Detect which cell encompasses the target text, then output its [X, Y] center coordinate. 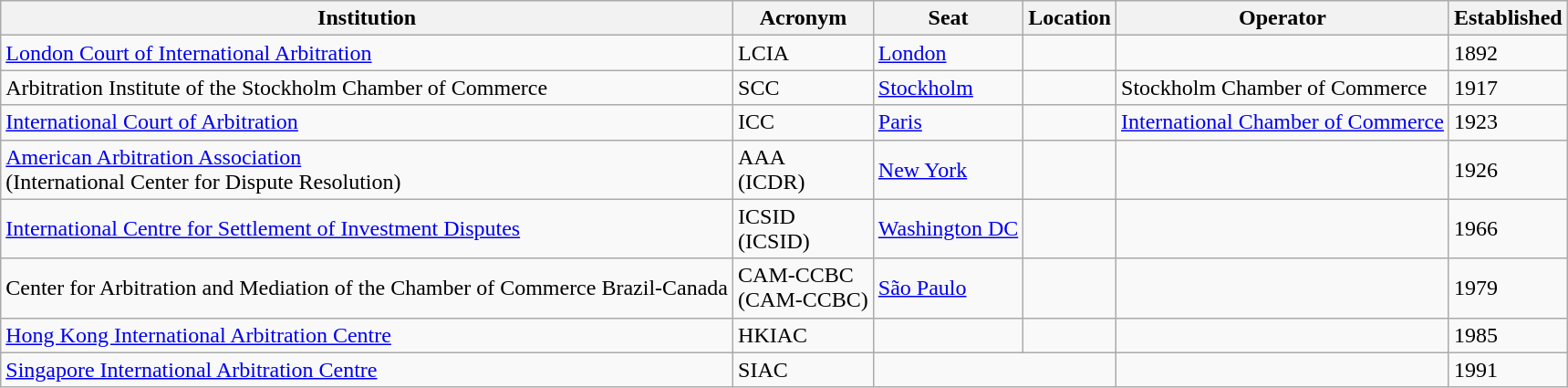
Location [1070, 18]
International Chamber of Commerce [1282, 122]
Established [1508, 18]
London Court of International Arbitration [367, 53]
Stockholm [948, 88]
Acronym [804, 18]
ICSID(ICSID) [804, 228]
São Paulo [948, 288]
International Court of Arbitration [367, 122]
American Arbitration Association(International Center for Dispute Resolution) [367, 170]
Operator [1282, 18]
New York [948, 170]
HKIAC [804, 335]
1991 [1508, 370]
ICC [804, 122]
Paris [948, 122]
AAA(ICDR) [804, 170]
SIAC [804, 370]
Hong Kong International Arbitration Centre [367, 335]
SCC [804, 88]
1923 [1508, 122]
Center for Arbitration and Mediation of the Chamber of Commerce Brazil-Canada [367, 288]
London [948, 53]
Stockholm Chamber of Commerce [1282, 88]
Institution [367, 18]
International Centre for Settlement of Investment Disputes [367, 228]
1979 [1508, 288]
CAM-CCBC(CAM-CCBC) [804, 288]
Singapore International Arbitration Centre [367, 370]
1892 [1508, 53]
Arbitration Institute of the Stockholm Chamber of Commerce [367, 88]
LCIA [804, 53]
1926 [1508, 170]
Seat [948, 18]
1985 [1508, 335]
Washington DC [948, 228]
1966 [1508, 228]
1917 [1508, 88]
